From the cell containing the given text, extract its center point as (X, Y) coordinate. 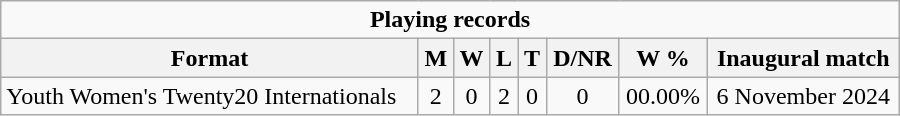
Playing records (450, 20)
D/NR (582, 58)
T (532, 58)
W (471, 58)
L (504, 58)
Inaugural match (803, 58)
W % (664, 58)
6 November 2024 (803, 96)
Youth Women's Twenty20 Internationals (210, 96)
M (436, 58)
Format (210, 58)
00.00% (664, 96)
